Provide the [X, Y] coordinate of the cell's center where the given text is located.  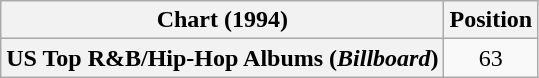
Chart (1994) [222, 20]
Position [491, 20]
US Top R&B/Hip-Hop Albums (Billboard) [222, 58]
63 [491, 58]
